Capture the cell that displays the provided text and extract its (x, y) central coordinate. 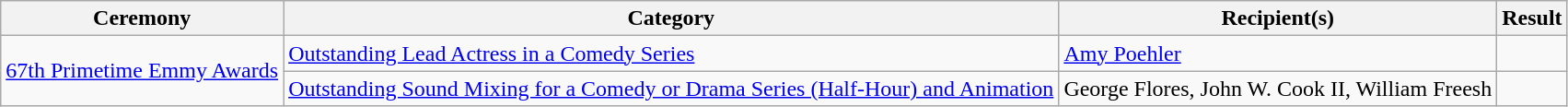
67th Primetime Emmy Awards (142, 71)
Amy Poehler (1278, 53)
Recipient(s) (1278, 18)
Outstanding Lead Actress in a Comedy Series (671, 53)
George Flores, John W. Cook II, William Freesh (1278, 89)
Result (1532, 18)
Outstanding Sound Mixing for a Comedy or Drama Series (Half-Hour) and Animation (671, 89)
Ceremony (142, 18)
Category (671, 18)
